Detect which cell encompasses the target text, then output its (x, y) center coordinate. 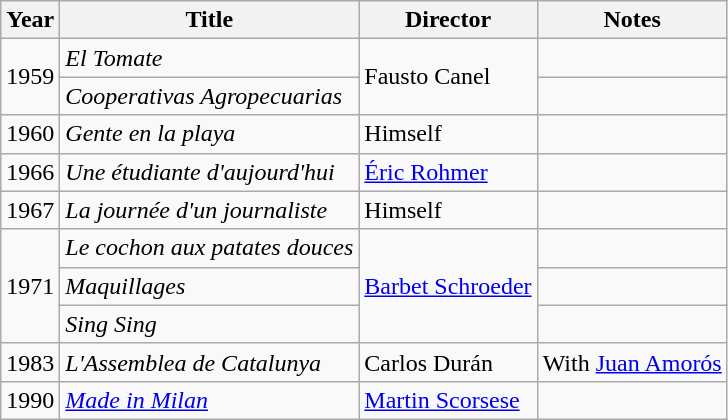
Cooperativas Agropecuarias (210, 96)
1959 (30, 77)
Director (448, 20)
Barbet Schroeder (448, 286)
1966 (30, 172)
With Juan Amorós (632, 362)
Sing Sing (210, 324)
L'Assemblea de Catalunya (210, 362)
Fausto Canel (448, 77)
Year (30, 20)
1967 (30, 210)
1990 (30, 400)
Made in Milan (210, 400)
1971 (30, 286)
Maquillages (210, 286)
1960 (30, 134)
Title (210, 20)
Gente en la playa (210, 134)
1983 (30, 362)
Carlos Durán (448, 362)
Le cochon aux patates douces (210, 248)
Martin Scorsese (448, 400)
El Tomate (210, 58)
Notes (632, 20)
Une étudiante d'aujourd'hui (210, 172)
Éric Rohmer (448, 172)
La journée d'un journaliste (210, 210)
